Identify which cell holds the provided text, then report its (X, Y) central coordinate. 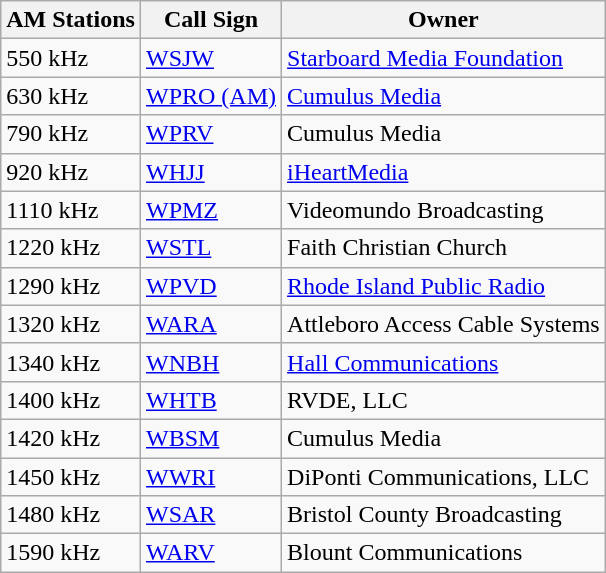
1590 kHz (71, 553)
1320 kHz (71, 324)
Bristol County Broadcasting (444, 515)
WSTL (210, 248)
Videomundo Broadcasting (444, 210)
WPMZ (210, 210)
1110 kHz (71, 210)
1400 kHz (71, 400)
Rhode Island Public Radio (444, 286)
1420 kHz (71, 438)
DiPonti Communications, LLC (444, 477)
WNBH (210, 362)
WSAR (210, 515)
1340 kHz (71, 362)
Hall Communications (444, 362)
1290 kHz (71, 286)
WSJW (210, 58)
WHJJ (210, 172)
Starboard Media Foundation (444, 58)
AM Stations (71, 20)
WHTB (210, 400)
Call Sign (210, 20)
WPRO (AM) (210, 96)
WPRV (210, 134)
iHeartMedia (444, 172)
Blount Communications (444, 553)
Faith Christian Church (444, 248)
WARV (210, 553)
WPVD (210, 286)
RVDE, LLC (444, 400)
790 kHz (71, 134)
WARA (210, 324)
630 kHz (71, 96)
1450 kHz (71, 477)
Attleboro Access Cable Systems (444, 324)
1220 kHz (71, 248)
550 kHz (71, 58)
920 kHz (71, 172)
Owner (444, 20)
WBSM (210, 438)
1480 kHz (71, 515)
WWRI (210, 477)
